Detect which cell encompasses the target text, then output its (X, Y) center coordinate. 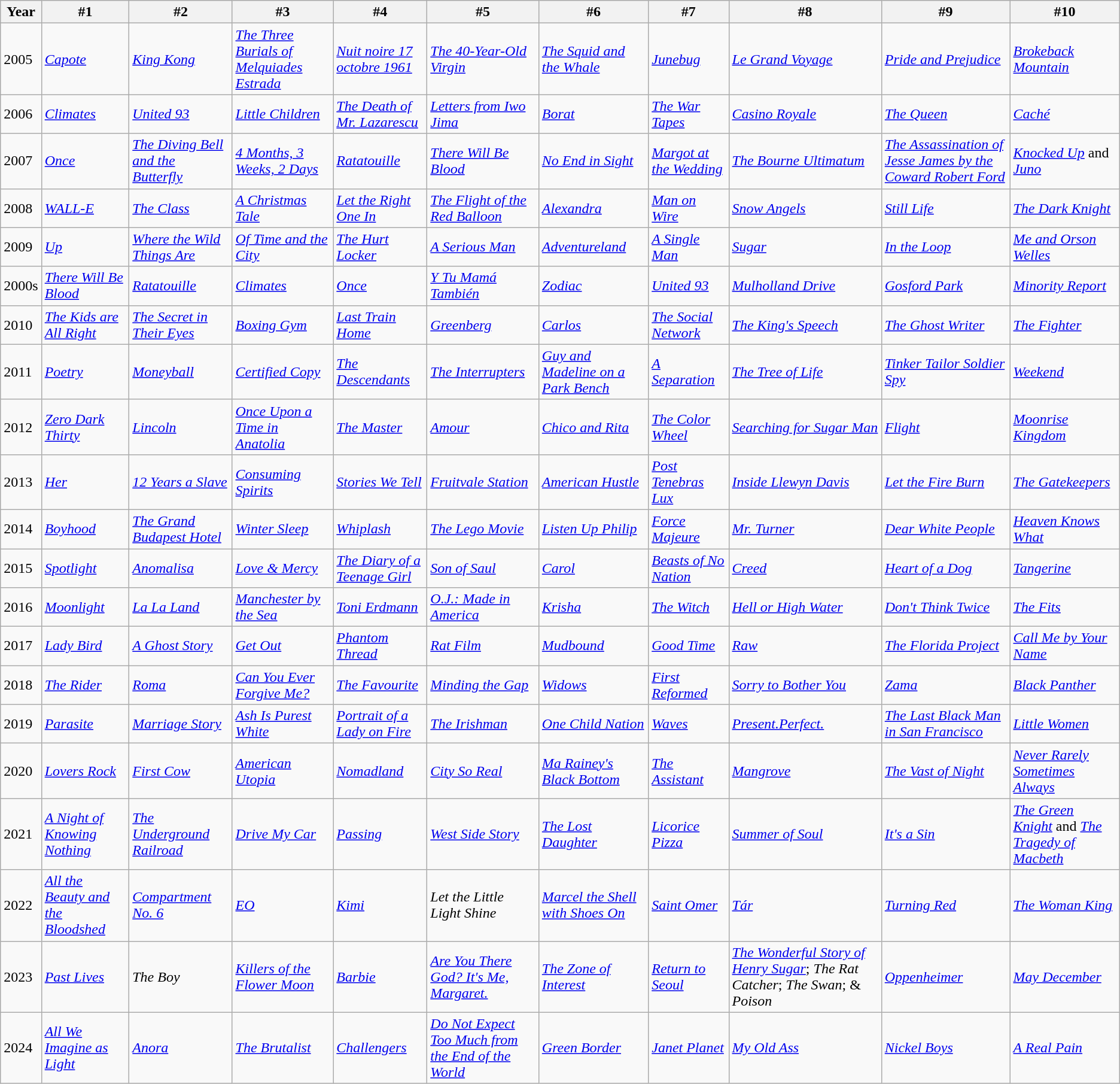
Inside Llewyn Davis (805, 482)
#10 (1065, 12)
Kimi (381, 905)
Turning Red (945, 905)
Janet Planet (689, 1047)
Green Border (594, 1047)
Let the Little Light Shine (483, 905)
Tinker Tailor Soldier Spy (945, 372)
The War Tapes (689, 114)
Guy and Madeline on a Park Bench (594, 372)
Year (21, 12)
2015 (21, 567)
Get Out (282, 646)
Toni Erdmann (381, 607)
2016 (21, 607)
The Last Black Man in San Francisco (945, 724)
Good Time (689, 646)
Gosford Park (945, 286)
#7 (689, 12)
Sugar (805, 247)
The Bourne Ultimatum (805, 161)
Last Train Home (381, 324)
Greenberg (483, 324)
Oppenheimer (945, 977)
The Diving Bell and the Butterfly (181, 161)
The Grand Budapest Hotel (181, 529)
Junebug (689, 59)
The Ghost Writer (945, 324)
Nuit noire 17 octobre 1961 (381, 59)
Let the Right One In (381, 208)
The Tree of Life (805, 372)
Beasts of No Nation (689, 567)
Roma (181, 685)
Tár (805, 905)
My Old Ass (805, 1047)
Tangerine (1065, 567)
Drive My Car (282, 834)
The 40-Year-Old Virgin (483, 59)
Knocked Up and Juno (1065, 161)
The King's Speech (805, 324)
2024 (21, 1047)
2017 (21, 646)
Creed (805, 567)
Chico and Rita (594, 427)
The Green Knight and The Tragedy of Macbeth (1065, 834)
Phantom Thread (381, 646)
Me and Orson Welles (1065, 247)
Casino Royale (805, 114)
Amour (483, 427)
Listen Up Philip (594, 529)
Black Panther (1065, 685)
The Assistant (689, 771)
O.J.: Made in America (483, 607)
Minding the Gap (483, 685)
The Descendants (381, 372)
Moonrise Kingdom (1065, 427)
Love & Mercy (282, 567)
Boxing Gym (282, 324)
Return to Seoul (689, 977)
A Ghost Story (181, 646)
The Rider (85, 685)
Widows (594, 685)
A Separation (689, 372)
The Color Wheel (689, 427)
City So Real (483, 771)
Still Life (945, 208)
The Lego Movie (483, 529)
The Gatekeepers (1065, 482)
Barbie (381, 977)
Little Women (1065, 724)
Her (85, 482)
2006 (21, 114)
Ash Is Purest White (282, 724)
May December (1065, 977)
2020 (21, 771)
The Fits (1065, 607)
Saint Omer (689, 905)
2023 (21, 977)
12 Years a Slave (181, 482)
The Class (181, 208)
2008 (21, 208)
The Three Burials of Melquiades Estrada (282, 59)
The Florida Project (945, 646)
Heart of a Dog (945, 567)
2011 (21, 372)
In the Loop (945, 247)
A Single Man (689, 247)
The Zone of Interest (594, 977)
Anora (181, 1047)
Certified Copy (282, 372)
No End in Sight (594, 161)
Never Rarely Sometimes Always (1065, 771)
Le Grand Voyage (805, 59)
Mangrove (805, 771)
#3 (282, 12)
The Social Network (689, 324)
Moneyball (181, 372)
Lincoln (181, 427)
Licorice Pizza (689, 834)
Waves (689, 724)
#2 (181, 12)
Challengers (381, 1047)
First Reformed (689, 685)
Carlos (594, 324)
The Vast of Night (945, 771)
Fruitvale Station (483, 482)
2019 (21, 724)
La La Land (181, 607)
Alexandra (594, 208)
#4 (381, 12)
Moonlight (85, 607)
Killers of the Flower Moon (282, 977)
2022 (21, 905)
Adventureland (594, 247)
Lovers Rock (85, 771)
Minority Report (1065, 286)
The Master (381, 427)
2014 (21, 529)
Let the Fire Burn (945, 482)
All the Beauty and the Bloodshed (85, 905)
2009 (21, 247)
The Wonderful Story of Henry Sugar; The Rat Catcher; The Swan; & Poison (805, 977)
The Witch (689, 607)
Post Tenebras Lux (689, 482)
King Kong (181, 59)
2012 (21, 427)
Margot at the Wedding (689, 161)
West Side Story (483, 834)
A Christmas Tale (282, 208)
Weekend (1065, 372)
#8 (805, 12)
Do Not Expect Too Much from the End of the World (483, 1047)
The Kids are All Right (85, 324)
Y Tu Mamá También (483, 286)
2007 (21, 161)
Marcel the Shell with Shoes On (594, 905)
2000s (21, 286)
Passing (381, 834)
Mr. Turner (805, 529)
Whiplash (381, 529)
2005 (21, 59)
The Secret in Their Eyes (181, 324)
The Diary of a Teenage Girl (381, 567)
A Real Pain (1065, 1047)
Summer of Soul (805, 834)
The Underground Railroad (181, 834)
All We Imagine as Light (85, 1047)
It's a Sin (945, 834)
Are You There God? It's Me, Margaret. (483, 977)
Lady Bird (85, 646)
A Night of Knowing Nothing (85, 834)
The Assassination of Jesse James by the Coward Robert Ford (945, 161)
Pride and Prejudice (945, 59)
EO (282, 905)
Portrait of a Lady on Fire (381, 724)
2013 (21, 482)
Force Majeure (689, 529)
Poetry (85, 372)
Zodiac (594, 286)
WALL-E (85, 208)
Compartment No. 6 (181, 905)
Snow Angels (805, 208)
Once Upon a Time in Anatolia (282, 427)
The Interrupters (483, 372)
The Fighter (1065, 324)
The Hurt Locker (381, 247)
The Favourite (381, 685)
Up (85, 247)
Dear White People (945, 529)
American Hustle (594, 482)
Parasite (85, 724)
Don't Think Twice (945, 607)
Little Children (282, 114)
Sorry to Bother You (805, 685)
Caché (1065, 114)
The Woman King (1065, 905)
Where the Wild Things Are (181, 247)
Nickel Boys (945, 1047)
Raw (805, 646)
The Squid and the Whale (594, 59)
Heaven Knows What (1065, 529)
Brokeback Mountain (1065, 59)
Spotlight (85, 567)
Ma Rainey's Black Bottom (594, 771)
Krisha (594, 607)
Past Lives (85, 977)
Letters from Iwo Jima (483, 114)
Man on Wire (689, 208)
Marriage Story (181, 724)
Mudbound (594, 646)
The Death of Mr. Lazarescu (381, 114)
Present.Perfect. (805, 724)
The Dark Knight (1065, 208)
One Child Nation (594, 724)
First Cow (181, 771)
Zero Dark Thirty (85, 427)
American Utopia (282, 771)
#6 (594, 12)
Borat (594, 114)
2021 (21, 834)
Manchester by the Sea (282, 607)
Nomadland (381, 771)
Winter Sleep (282, 529)
Rat Film (483, 646)
Of Time and the City (282, 247)
The Boy (181, 977)
Boyhood (85, 529)
2010 (21, 324)
#1 (85, 12)
Zama (945, 685)
Flight (945, 427)
The Queen (945, 114)
2018 (21, 685)
Carol (594, 567)
#5 (483, 12)
A Serious Man (483, 247)
The Flight of the Red Balloon (483, 208)
Anomalisa (181, 567)
Hell or High Water (805, 607)
The Brutalist (282, 1047)
Mulholland Drive (805, 286)
The Lost Daughter (594, 834)
#9 (945, 12)
Call Me by Your Name (1065, 646)
Can You Ever Forgive Me? (282, 685)
Searching for Sugar Man (805, 427)
Capote (85, 59)
Son of Saul (483, 567)
Consuming Spirits (282, 482)
The Irishman (483, 724)
Stories We Tell (381, 482)
4 Months, 3 Weeks, 2 Days (282, 161)
